Find where the given text appears and provide that cell's center as (X, Y) coordinate. 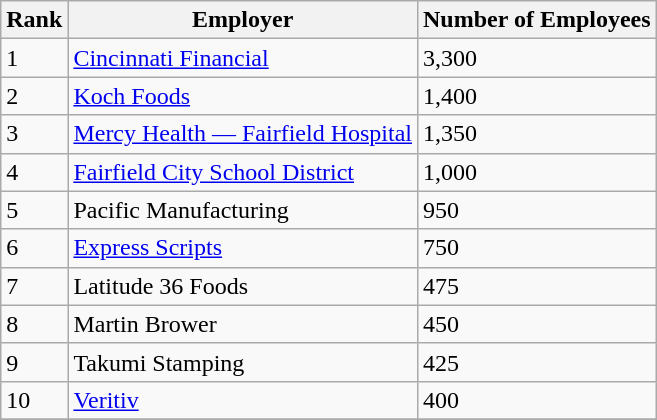
750 (536, 248)
Takumi Stamping (243, 362)
Express Scripts (243, 248)
450 (536, 324)
Latitude 36 Foods (243, 286)
1,000 (536, 172)
Pacific Manufacturing (243, 210)
Mercy Health — Fairfield Hospital (243, 134)
Number of Employees (536, 20)
1,400 (536, 96)
8 (34, 324)
Cincinnati Financial (243, 58)
Martin Brower (243, 324)
475 (536, 286)
Koch Foods (243, 96)
Fairfield City School District (243, 172)
Employer (243, 20)
1 (34, 58)
4 (34, 172)
425 (536, 362)
1,350 (536, 134)
Rank (34, 20)
400 (536, 400)
3,300 (536, 58)
Veritiv (243, 400)
950 (536, 210)
6 (34, 248)
7 (34, 286)
9 (34, 362)
10 (34, 400)
5 (34, 210)
3 (34, 134)
2 (34, 96)
